From the cell containing the given text, extract its center point as (x, y) coordinate. 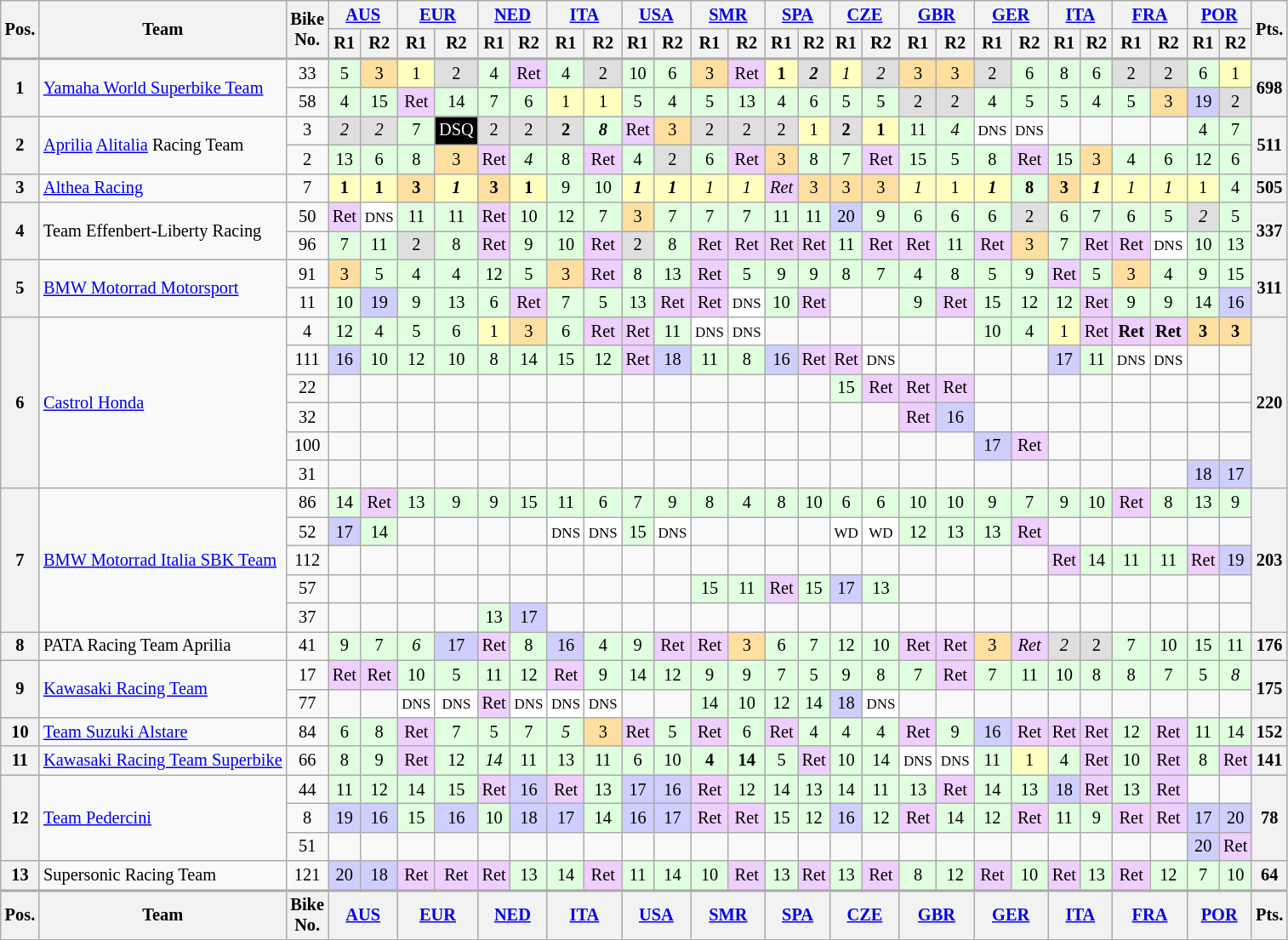
203 (1269, 560)
PATA Racing Team Aprilia (162, 646)
698 (1269, 87)
84 (308, 732)
22 (308, 388)
176 (1269, 646)
86 (308, 503)
64 (1269, 875)
31 (308, 474)
66 (308, 761)
52 (308, 532)
37 (308, 618)
58 (308, 102)
33 (308, 72)
BMW Motorrad Motorsport (162, 288)
152 (1269, 732)
32 (308, 417)
337 (1269, 230)
112 (308, 560)
57 (308, 589)
Kawasaki Racing Team Superbike (162, 761)
505 (1269, 188)
41 (308, 646)
Yamaha World Superbike Team (162, 87)
Kawasaki Racing Team (162, 689)
Aprilia Alitalia Racing Team (162, 145)
BMW Motorrad Italia SBK Team (162, 560)
50 (308, 216)
Team Effenbert-Liberty Racing (162, 230)
91 (308, 274)
51 (308, 846)
78 (1269, 818)
44 (308, 789)
141 (1269, 761)
121 (308, 875)
100 (308, 446)
175 (1269, 689)
220 (1269, 402)
96 (308, 245)
Althea Racing (162, 188)
DSQ (456, 130)
311 (1269, 288)
Castrol Honda (162, 402)
511 (1269, 145)
Team Suzuki Alstare (162, 732)
77 (308, 704)
111 (308, 360)
Supersonic Racing Team (162, 875)
Team Pedercini (162, 818)
